From the cell containing the given text, extract its center point as (X, Y) coordinate. 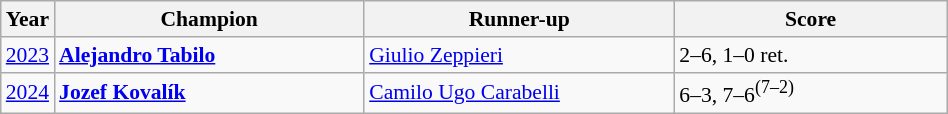
6–3, 7–6(7–2) (810, 92)
Giulio Zeppieri (519, 55)
Alejandro Tabilo (209, 55)
Jozef Kovalík (209, 92)
Year (28, 19)
Score (810, 19)
2023 (28, 55)
Camilo Ugo Carabelli (519, 92)
2024 (28, 92)
Champion (209, 19)
Runner-up (519, 19)
2–6, 1–0 ret. (810, 55)
